Return the [x, y] coordinate for the center point of the cell that contains the specified text.  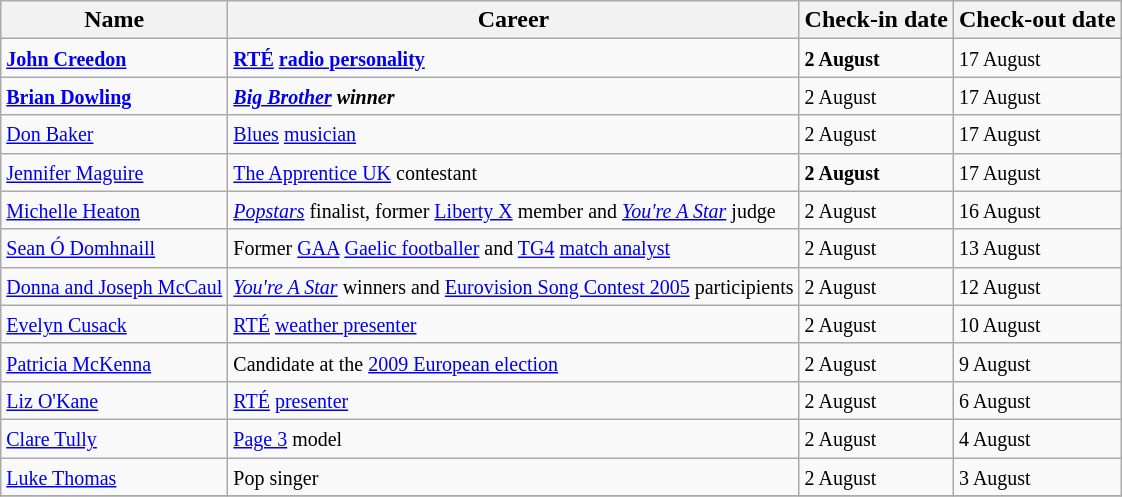
Former GAA Gaelic footballer and TG4 match analyst [514, 248]
Career [514, 20]
Check-out date [1037, 20]
12 August [1037, 286]
RTÉ radio personality [514, 58]
Page 3 model [514, 438]
Jennifer Maguire [114, 172]
Luke Thomas [114, 477]
Brian Dowling [114, 96]
RTÉ weather presenter [514, 324]
13 August [1037, 248]
Evelyn Cusack [114, 324]
10 August [1037, 324]
Candidate at the 2009 European election [514, 362]
3 August [1037, 477]
The Apprentice UK contestant [514, 172]
9 August [1037, 362]
Sean Ó Domhnaill [114, 248]
Pop singer [514, 477]
Big Brother winner [514, 96]
Patricia McKenna [114, 362]
Donna and Joseph McCaul [114, 286]
6 August [1037, 400]
Don Baker [114, 134]
Clare Tully [114, 438]
RTÉ presenter [514, 400]
Liz O'Kane [114, 400]
You're A Star winners and Eurovision Song Contest 2005 participients [514, 286]
Popstars finalist, former Liberty X member and You're A Star judge [514, 210]
Blues musician [514, 134]
16 August [1037, 210]
John Creedon [114, 58]
Check-in date [876, 20]
Michelle Heaton [114, 210]
Name [114, 20]
4 August [1037, 438]
